Find where the given text appears and provide that cell's center as [X, Y] coordinate. 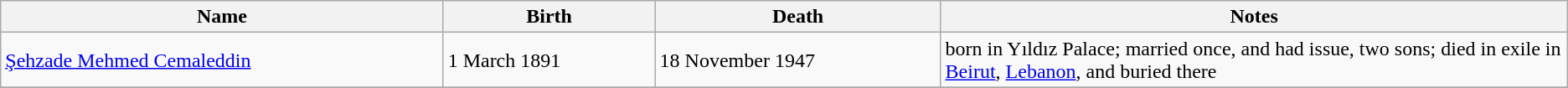
Notes [1254, 17]
Şehzade Mehmed Cemaleddin [222, 60]
18 November 1947 [797, 60]
1 March 1891 [549, 60]
born in Yıldız Palace; married once, and had issue, two sons; died in exile in Beirut, Lebanon, and buried there [1254, 60]
Death [797, 17]
Birth [549, 17]
Name [222, 17]
